Find where the given text appears and provide that cell's center as (x, y) coordinate. 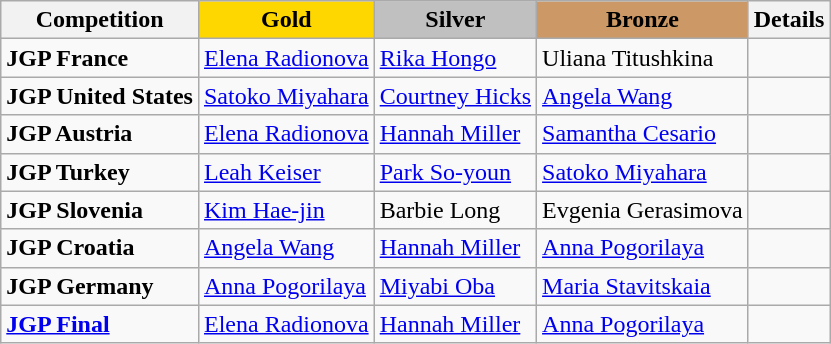
Uliana Titushkina (643, 58)
Maria Stavitskaia (643, 286)
Park So-youn (455, 172)
JGP France (100, 58)
JGP United States (100, 96)
JGP Germany (100, 286)
JGP Turkey (100, 172)
Rika Hongo (455, 58)
Courtney Hicks (455, 96)
Leah Keiser (286, 172)
Bronze (643, 20)
Barbie Long (455, 210)
JGP Austria (100, 134)
Details (789, 20)
JGP Croatia (100, 248)
Silver (455, 20)
JGP Final (100, 324)
JGP Slovenia (100, 210)
Gold (286, 20)
Samantha Cesario (643, 134)
Kim Hae-jin (286, 210)
Evgenia Gerasimova (643, 210)
Miyabi Oba (455, 286)
Competition (100, 20)
